Return the (X, Y) coordinate for the center point of the cell that contains the specified text.  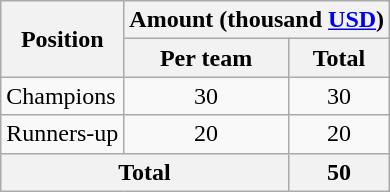
Amount (thousand USD) (257, 20)
Per team (206, 58)
Runners-up (62, 134)
50 (338, 172)
Champions (62, 96)
Position (62, 39)
